Capture the cell that displays the provided text and extract its [x, y] central coordinate. 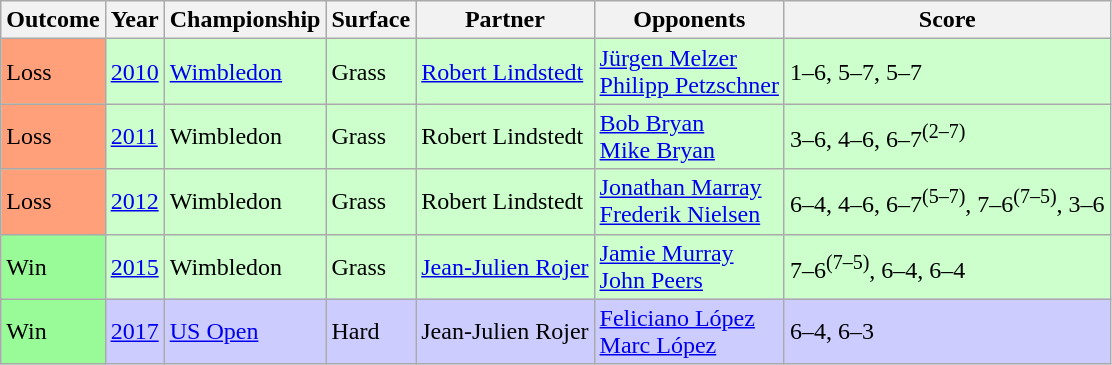
3–6, 4–6, 6–7(2–7) [947, 136]
Feliciano López Marc López [689, 332]
2015 [134, 266]
7–6(7–5), 6–4, 6–4 [947, 266]
Surface [371, 20]
Bob Bryan Mike Bryan [689, 136]
Jonathan Marray Frederik Nielsen [689, 202]
1–6, 5–7, 5–7 [947, 72]
6–4, 4–6, 6–7(5–7), 7–6(7–5), 3–6 [947, 202]
US Open [245, 332]
6–4, 6–3 [947, 332]
2010 [134, 72]
2017 [134, 332]
Jamie Murray John Peers [689, 266]
Hard [371, 332]
Outcome [53, 20]
2011 [134, 136]
2012 [134, 202]
Championship [245, 20]
Score [947, 20]
Opponents [689, 20]
Year [134, 20]
Partner [505, 20]
Jürgen Melzer Philipp Petzschner [689, 72]
